Pinpoint the cell where the given text exists, returning its (X, Y) midpoint coordinate. 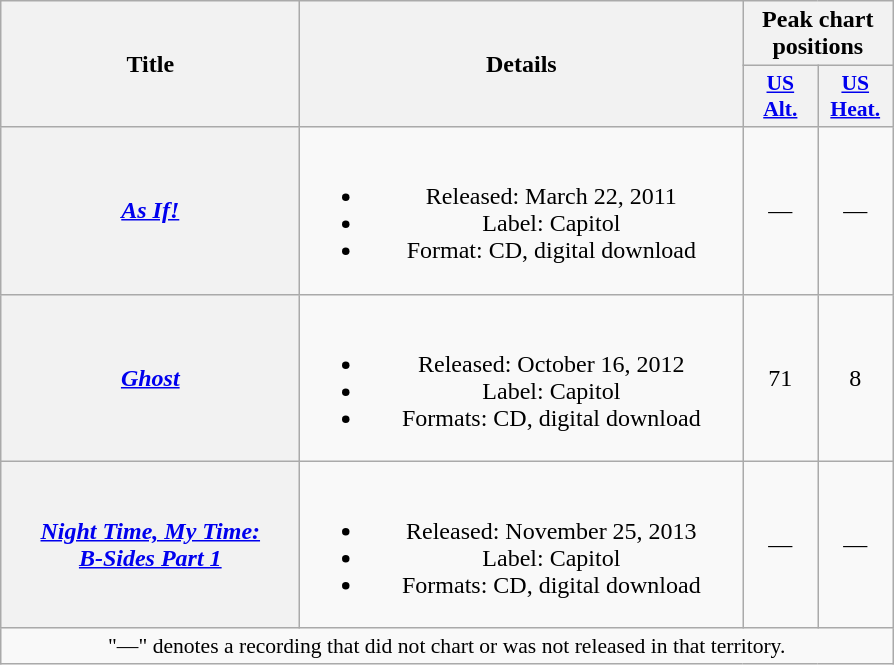
As If! (150, 210)
Details (522, 64)
Released: November 25, 2013Label: CapitolFormats: CD, digital download (522, 544)
USHeat. (856, 96)
Title (150, 64)
Night Time, My Time:B-Sides Part 1 (150, 544)
Released: March 22, 2011Label: CapitolFormat: CD, digital download (522, 210)
Ghost (150, 378)
71 (780, 378)
Released: October 16, 2012Label: CapitolFormats: CD, digital download (522, 378)
8 (856, 378)
Peak chart positions (818, 34)
"—" denotes a recording that did not chart or was not released in that territory. (447, 646)
USAlt. (780, 96)
